Identify which cell holds the provided text, then report its (x, y) central coordinate. 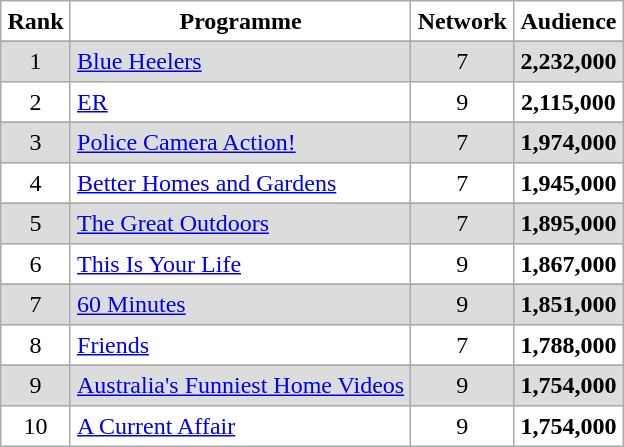
Blue Heelers (240, 61)
Programme (240, 21)
1,895,000 (569, 223)
1,851,000 (569, 304)
Audience (569, 21)
5 (36, 223)
Police Camera Action! (240, 142)
1,788,000 (569, 345)
This Is Your Life (240, 264)
60 Minutes (240, 304)
2,232,000 (569, 61)
ER (240, 102)
2,115,000 (569, 102)
A Current Affair (240, 426)
The Great Outdoors (240, 223)
6 (36, 264)
Better Homes and Gardens (240, 183)
10 (36, 426)
2 (36, 102)
1,974,000 (569, 142)
1 (36, 61)
4 (36, 183)
1,945,000 (569, 183)
8 (36, 345)
Rank (36, 21)
3 (36, 142)
Friends (240, 345)
Australia's Funniest Home Videos (240, 385)
1,867,000 (569, 264)
Network (462, 21)
